Output the (X, Y) coordinate of the center of the cell containing the given text.  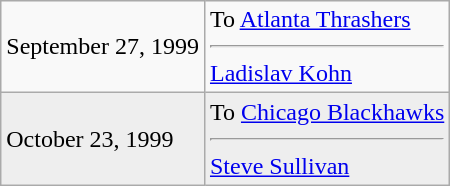
To Atlanta ThrashersLadislav Kohn (326, 47)
To Chicago BlackhawksSteve Sullivan (326, 139)
September 27, 1999 (103, 47)
October 23, 1999 (103, 139)
